Provide the (x, y) coordinate of the cell's center where the given text is located.  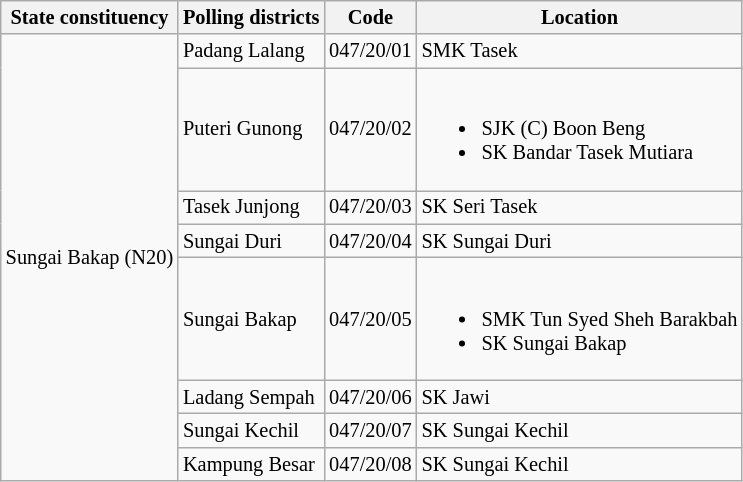
047/20/07 (370, 431)
047/20/08 (370, 464)
SK Sungai Duri (580, 241)
047/20/06 (370, 397)
047/20/05 (370, 318)
047/20/04 (370, 241)
Polling districts (251, 17)
047/20/03 (370, 207)
SMK Tasek (580, 51)
Puteri Gunong (251, 129)
047/20/01 (370, 51)
Location (580, 17)
Ladang Sempah (251, 397)
Sungai Bakap (N20) (90, 258)
Sungai Kechil (251, 431)
Code (370, 17)
SK Jawi (580, 397)
State constituency (90, 17)
Tasek Junjong (251, 207)
Kampung Besar (251, 464)
SJK (C) Boon BengSK Bandar Tasek Mutiara (580, 129)
Sungai Duri (251, 241)
Padang Lalang (251, 51)
SK Seri Tasek (580, 207)
Sungai Bakap (251, 318)
SMK Tun Syed Sheh BarakbahSK Sungai Bakap (580, 318)
047/20/02 (370, 129)
